Return the (x, y) coordinate for the center point of the cell that contains the specified text.  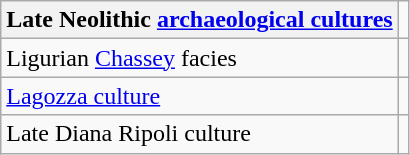
Lagozza culture (200, 96)
Ligurian Chassey facies (200, 58)
Late Neolithic archaeological cultures (200, 20)
Late Diana Ripoli culture (200, 134)
